For the text-containing cell, return its midpoint in (X, Y) coordinate format. 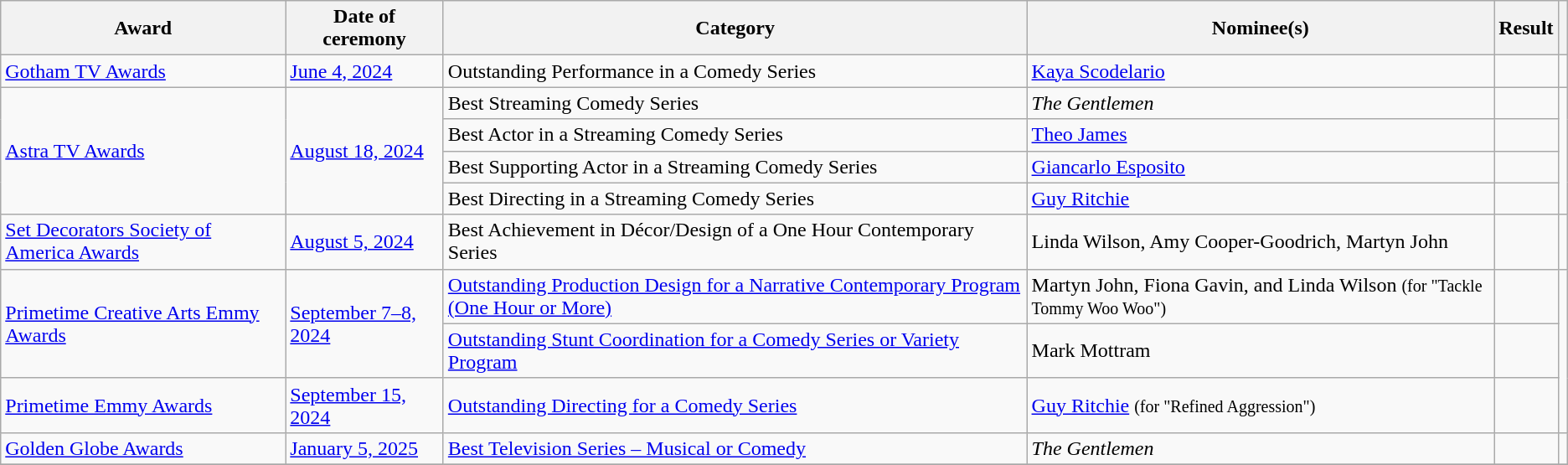
Set Decorators Society of America Awards (143, 241)
Best Supporting Actor in a Streaming Comedy Series (735, 167)
Mark Mottram (1261, 350)
Theo James (1261, 135)
Outstanding Directing for a Comedy Series (735, 406)
Guy Ritchie (1261, 199)
Best Streaming Comedy Series (735, 103)
Linda Wilson, Amy Cooper-Goodrich, Martyn John (1261, 241)
August 5, 2024 (364, 241)
September 7–8, 2024 (364, 323)
August 18, 2024 (364, 151)
Category (735, 28)
Nominee(s) (1261, 28)
Astra TV Awards (143, 151)
Golden Globe Awards (143, 448)
Gotham TV Awards (143, 71)
Martyn John, Fiona Gavin, and Linda Wilson (for "Tackle Tommy Woo Woo") (1261, 297)
June 4, 2024 (364, 71)
Kaya Scodelario (1261, 71)
Best Actor in a Streaming Comedy Series (735, 135)
Best Television Series – Musical or Comedy (735, 448)
Primetime Creative Arts Emmy Awards (143, 323)
September 15, 2024 (364, 406)
Best Achievement in Décor/Design of a One Hour Contemporary Series (735, 241)
Result (1526, 28)
Outstanding Production Design for a Narrative Contemporary Program (One Hour or More) (735, 297)
Guy Ritchie (for "Refined Aggression") (1261, 406)
Outstanding Performance in a Comedy Series (735, 71)
Giancarlo Esposito (1261, 167)
Outstanding Stunt Coordination for a Comedy Series or Variety Program (735, 350)
Date of ceremony (364, 28)
Primetime Emmy Awards (143, 406)
Award (143, 28)
January 5, 2025 (364, 448)
Best Directing in a Streaming Comedy Series (735, 199)
